Pinpoint the cell where the given text exists, returning its [x, y] midpoint coordinate. 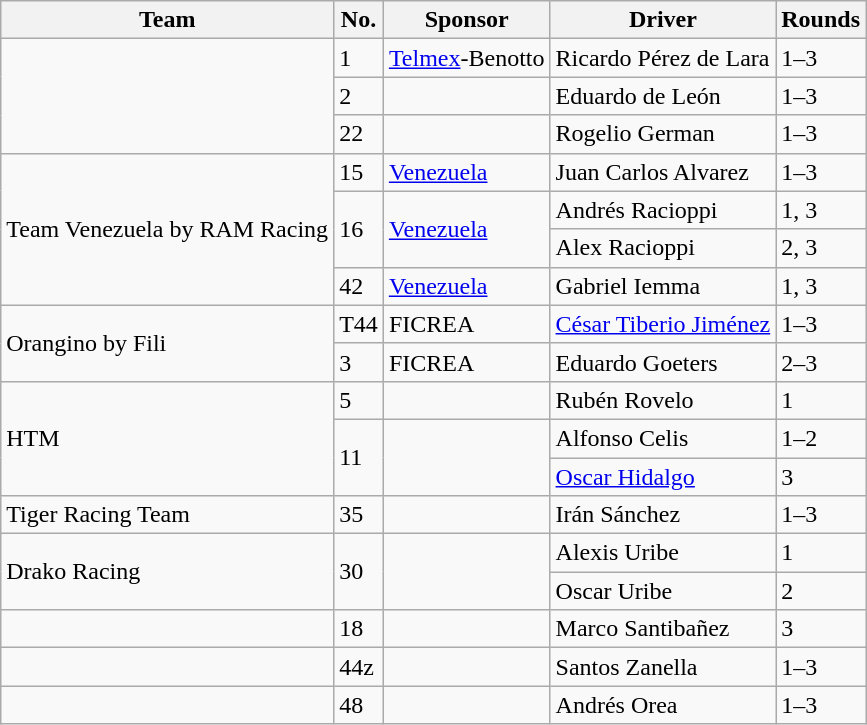
HTM [168, 438]
César Tiberio Jiménez [663, 324]
2, 3 [821, 248]
No. [359, 20]
Gabriel Iemma [663, 286]
30 [359, 572]
Santos Zanella [663, 667]
15 [359, 172]
Oscar Uribe [663, 591]
Drako Racing [168, 572]
Telmex-Benotto [466, 58]
48 [359, 705]
Oscar Hidalgo [663, 477]
Marco Santibañez [663, 629]
1–2 [821, 438]
2–3 [821, 362]
Orangino by Fili [168, 343]
Sponsor [466, 20]
11 [359, 457]
Team [168, 20]
Driver [663, 20]
35 [359, 515]
Tiger Racing Team [168, 515]
18 [359, 629]
16 [359, 229]
Rogelio German [663, 134]
Alex Racioppi [663, 248]
42 [359, 286]
Andrés Orea [663, 705]
Rounds [821, 20]
Rubén Rovelo [663, 400]
Ricardo Pérez de Lara [663, 58]
Eduardo de León [663, 96]
Juan Carlos Alvarez [663, 172]
22 [359, 134]
Andrés Racioppi [663, 210]
Eduardo Goeters [663, 362]
Alexis Uribe [663, 553]
44z [359, 667]
Irán Sánchez [663, 515]
5 [359, 400]
Team Venezuela by RAM Racing [168, 229]
Alfonso Celis [663, 438]
T44 [359, 324]
